Provide the (X, Y) coordinate of the cell's center where the given text is located.  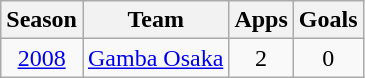
Apps (261, 20)
Goals (328, 20)
Season (42, 20)
Gamba Osaka (155, 58)
0 (328, 58)
Team (155, 20)
2008 (42, 58)
2 (261, 58)
